Detect which cell encompasses the target text, then output its [x, y] center coordinate. 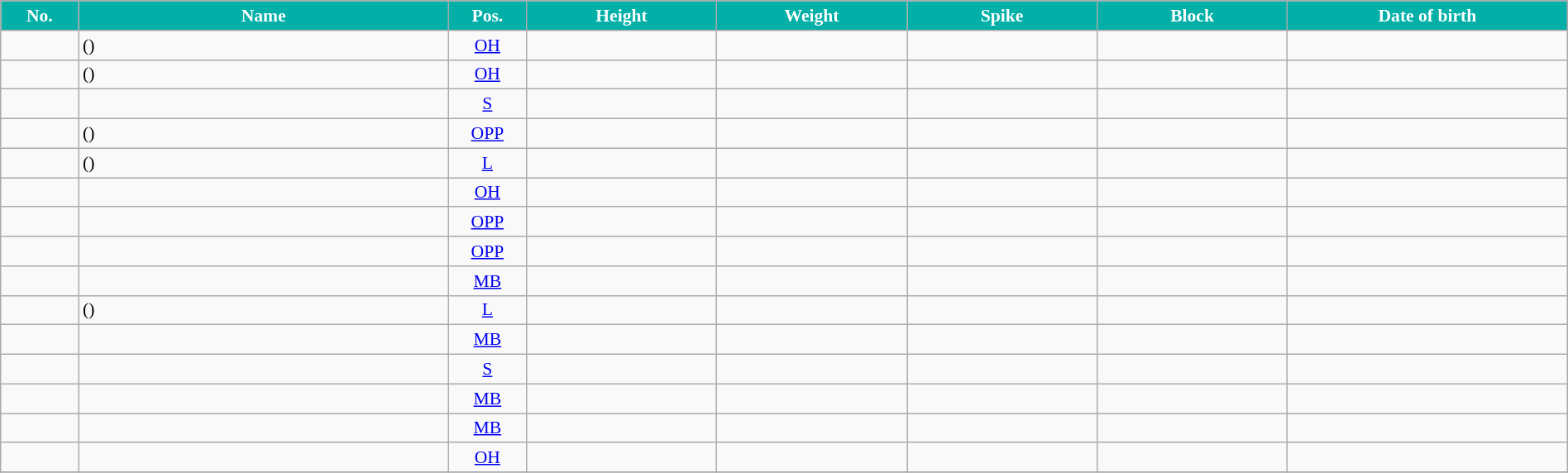
Spike [1002, 16]
Name [263, 16]
Block [1193, 16]
Pos. [487, 16]
Weight [811, 16]
Height [621, 16]
Date of birth [1427, 16]
No. [40, 16]
